Capture the cell that displays the provided text and extract its [X, Y] central coordinate. 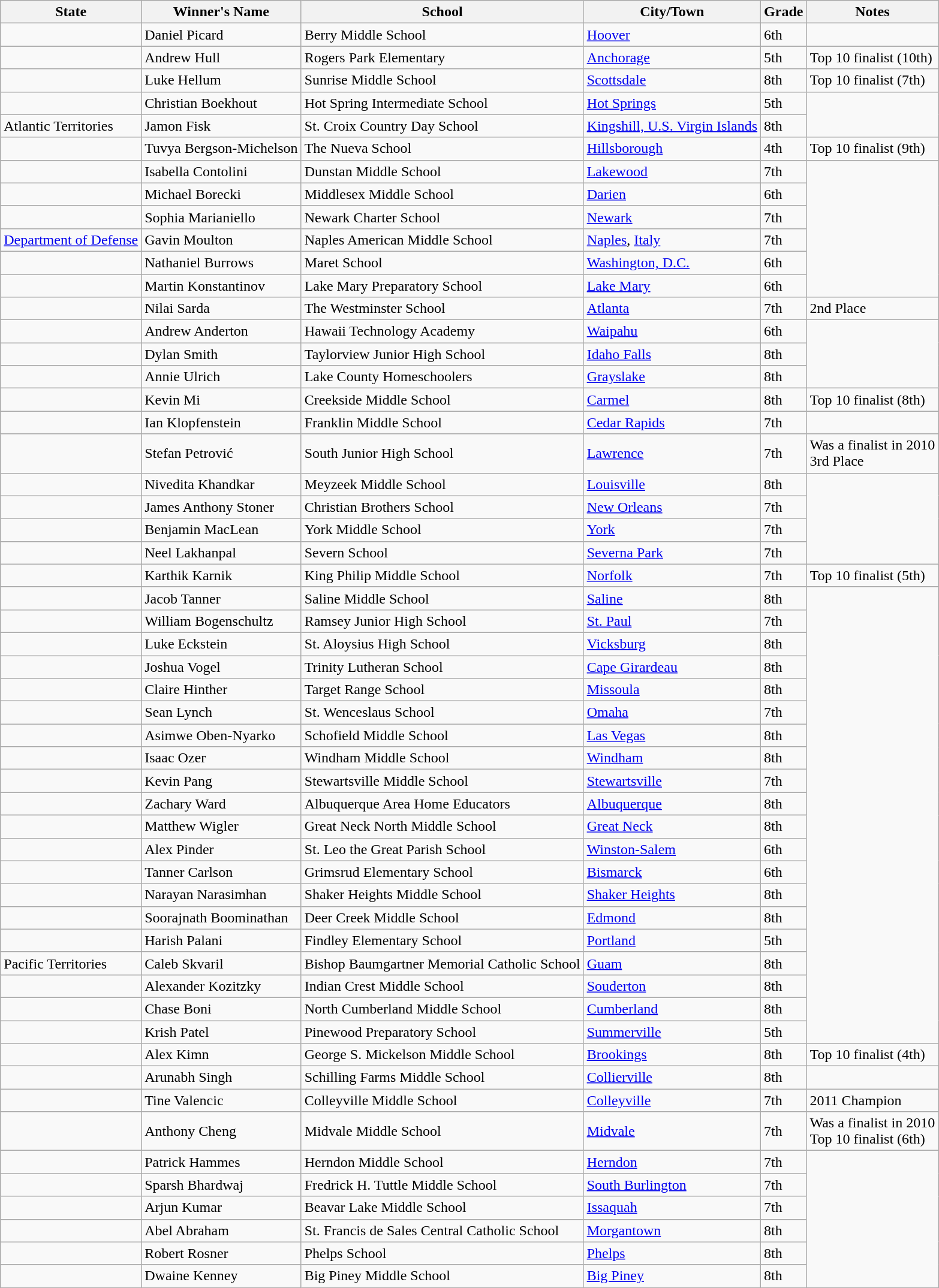
City/Town [672, 12]
Darien [672, 194]
Scottsdale [672, 80]
Bismarck [672, 872]
Tanner Carlson [221, 872]
Souderton [672, 986]
Caleb Skvaril [221, 963]
Harish Palani [221, 940]
Atlanta [672, 309]
Lakewood [672, 171]
Collierville [672, 1078]
South Burlington [672, 1185]
Naples, Italy [672, 240]
New Orleans [672, 507]
Notes [872, 12]
Herndon [672, 1162]
Edmond [672, 918]
Colleyville [672, 1100]
Gavin Moulton [221, 240]
Lake Mary Preparatory School [443, 286]
Findley Elementary School [443, 940]
Arjun Kumar [221, 1208]
Matthew Wigler [221, 827]
Issaquah [672, 1208]
Lawrence [672, 453]
St. Francis de Sales Central Catholic School [443, 1230]
Joshua Vogel [221, 667]
Cumberland [672, 1009]
Deer Creek Middle School [443, 918]
Midvale Middle School [443, 1132]
Hawaii Technology Academy [443, 331]
Pacific Territories [71, 963]
Christian Boekhout [221, 103]
Albuquerque [672, 804]
Schilling Farms Middle School [443, 1078]
Berry Middle School [443, 35]
Target Range School [443, 690]
Grade [784, 12]
Abel Abraham [221, 1230]
Creekside Middle School [443, 400]
York [672, 530]
Andrew Anderton [221, 331]
Alex Pinder [221, 849]
Louisville [672, 484]
Sparsh Bhardwaj [221, 1185]
Cape Girardeau [672, 667]
Severna Park [672, 553]
School [443, 12]
Middlesex Middle School [443, 194]
Rogers Park Elementary [443, 58]
Top 10 finalist (10th) [872, 58]
Saline Middle School [443, 598]
Guam [672, 963]
Newark [672, 217]
Big Piney Middle School [443, 1276]
Isabella Contolini [221, 171]
Narayan Narasimhan [221, 895]
Colleyville Middle School [443, 1100]
Midvale [672, 1132]
Ian Klopfenstein [221, 423]
Hillsborough [672, 149]
Sophia Marianiello [221, 217]
Waipahu [672, 331]
Cedar Rapids [672, 423]
South Junior High School [443, 453]
Nilai Sarda [221, 309]
Grimsrud Elementary School [443, 872]
Luke Hellum [221, 80]
Asimwe Oben-Nyarko [221, 735]
Kingshill, U.S. Virgin Islands [672, 126]
State [71, 12]
Kevin Mi [221, 400]
Franklin Middle School [443, 423]
Albuquerque Area Home Educators [443, 804]
Las Vegas [672, 735]
Hot Spring Intermediate School [443, 103]
York Middle School [443, 530]
Dwaine Kenney [221, 1276]
Indian Crest Middle School [443, 986]
Dylan Smith [221, 354]
Omaha [672, 713]
Pinewood Preparatory School [443, 1031]
Kevin Pang [221, 781]
King Philip Middle School [443, 575]
Trinity Lutheran School [443, 667]
Arunabh Singh [221, 1078]
Great Neck [672, 827]
Portland [672, 940]
4th [784, 149]
Department of Defense [71, 240]
Top 10 finalist (5th) [872, 575]
Martin Konstantinov [221, 286]
Saline [672, 598]
Taylorview Junior High School [443, 354]
Top 10 finalist (9th) [872, 149]
The Westminster School [443, 309]
Meyzeek Middle School [443, 484]
James Anthony Stoner [221, 507]
Tuvya Bergson-Michelson [221, 149]
Vicksburg [672, 644]
Winston-Salem [672, 849]
Top 10 finalist (8th) [872, 400]
The Nueva School [443, 149]
Luke Eckstein [221, 644]
Naples American Middle School [443, 240]
Ramsey Junior High School [443, 621]
Krish Patel [221, 1031]
Top 10 finalist (7th) [872, 80]
William Bogenschultz [221, 621]
St. Aloysius High School [443, 644]
St. Wenceslaus School [443, 713]
Washington, D.C. [672, 263]
Idaho Falls [672, 354]
Bishop Baumgartner Memorial Catholic School [443, 963]
Was a finalist in 20103rd Place [872, 453]
Lake Mary [672, 286]
Anchorage [672, 58]
Shaker Heights Middle School [443, 895]
Dunstan Middle School [443, 171]
Great Neck North Middle School [443, 827]
Hot Springs [672, 103]
Claire Hinther [221, 690]
Phelps School [443, 1253]
Schofield Middle School [443, 735]
Winner's Name [221, 12]
Alex Kimn [221, 1055]
Chase Boni [221, 1009]
Michael Borecki [221, 194]
Nivedita Khandkar [221, 484]
2nd Place [872, 309]
Norfolk [672, 575]
Neel Lakhanpal [221, 553]
Windham [672, 758]
Morgantown [672, 1230]
Anthony Cheng [221, 1132]
Summerville [672, 1031]
St. Croix Country Day School [443, 126]
Andrew Hull [221, 58]
St. Leo the Great Parish School [443, 849]
Sean Lynch [221, 713]
Missoula [672, 690]
Lake County Homeschoolers [443, 377]
Zachary Ward [221, 804]
Top 10 finalist (4th) [872, 1055]
Brookings [672, 1055]
Soorajnath Boominathan [221, 918]
2011 Champion [872, 1100]
Fredrick H. Tuttle Middle School [443, 1185]
Sunrise Middle School [443, 80]
Nathaniel Burrows [221, 263]
Benjamin MacLean [221, 530]
Big Piney [672, 1276]
George S. Mickelson Middle School [443, 1055]
Stefan Petrović [221, 453]
Christian Brothers School [443, 507]
Jacob Tanner [221, 598]
North Cumberland Middle School [443, 1009]
Beavar Lake Middle School [443, 1208]
Stewartsville [672, 781]
Daniel Picard [221, 35]
Windham Middle School [443, 758]
Carmel [672, 400]
Newark Charter School [443, 217]
Alexander Kozitzky [221, 986]
Severn School [443, 553]
Phelps [672, 1253]
Jamon Fisk [221, 126]
Robert Rosner [221, 1253]
Annie Ulrich [221, 377]
Tine Valencic [221, 1100]
Maret School [443, 263]
Was a finalist in 2010Top 10 finalist (6th) [872, 1132]
Herndon Middle School [443, 1162]
Atlantic Territories [71, 126]
Hoover [672, 35]
Isaac Ozer [221, 758]
Patrick Hammes [221, 1162]
Stewartsville Middle School [443, 781]
Shaker Heights [672, 895]
Grayslake [672, 377]
Karthik Karnik [221, 575]
St. Paul [672, 621]
